Return the (X, Y) coordinate for the center point of the cell that contains the specified text.  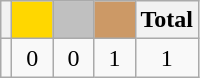
Total (167, 20)
